Detect which cell encompasses the target text, then output its [x, y] center coordinate. 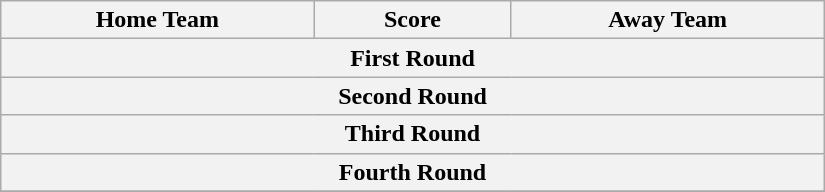
Score [412, 20]
Third Round [413, 134]
Fourth Round [413, 172]
Away Team [668, 20]
First Round [413, 58]
Second Round [413, 96]
Home Team [158, 20]
